Determine the [X, Y] coordinate at the center of the cell enclosing the given text.  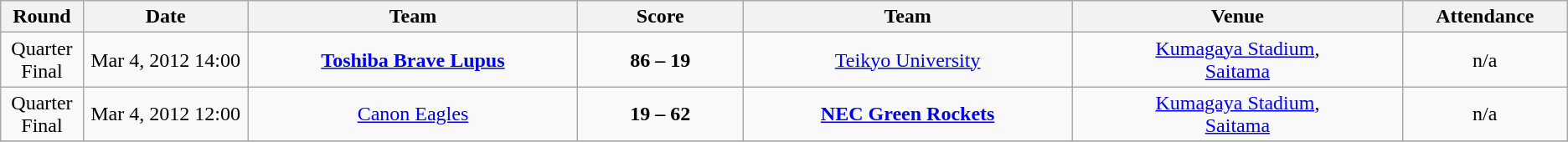
Mar 4, 2012 14:00 [166, 60]
Date [166, 17]
Toshiba Brave Lupus [413, 60]
86 – 19 [660, 60]
Mar 4, 2012 12:00 [166, 114]
Round [42, 17]
Attendance [1484, 17]
Canon Eagles [413, 114]
Venue [1238, 17]
Score [660, 17]
Teikyo University [908, 60]
NEC Green Rockets [908, 114]
19 – 62 [660, 114]
